Find where the given text appears and provide that cell's center as [X, Y] coordinate. 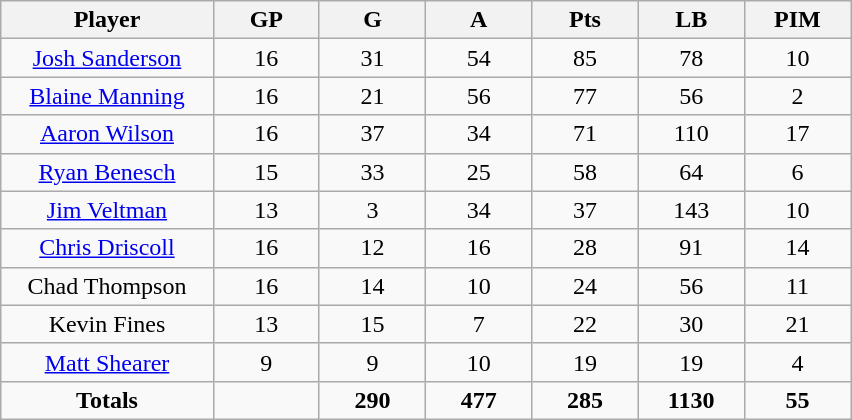
285 [585, 400]
290 [372, 400]
Pts [585, 20]
2 [797, 96]
4 [797, 362]
PIM [797, 20]
12 [372, 248]
64 [691, 172]
LB [691, 20]
22 [585, 324]
477 [479, 400]
71 [585, 134]
55 [797, 400]
Kevin Fines [107, 324]
110 [691, 134]
GP [266, 20]
31 [372, 58]
28 [585, 248]
33 [372, 172]
143 [691, 210]
Ryan Benesch [107, 172]
Blaine Manning [107, 96]
A [479, 20]
54 [479, 58]
11 [797, 286]
25 [479, 172]
Totals [107, 400]
Aaron Wilson [107, 134]
Chad Thompson [107, 286]
Josh Sanderson [107, 58]
7 [479, 324]
77 [585, 96]
G [372, 20]
24 [585, 286]
6 [797, 172]
Jim Veltman [107, 210]
Matt Shearer [107, 362]
85 [585, 58]
30 [691, 324]
17 [797, 134]
3 [372, 210]
Chris Driscoll [107, 248]
91 [691, 248]
78 [691, 58]
Player [107, 20]
1130 [691, 400]
58 [585, 172]
